From the cell containing the given text, extract its center point as [x, y] coordinate. 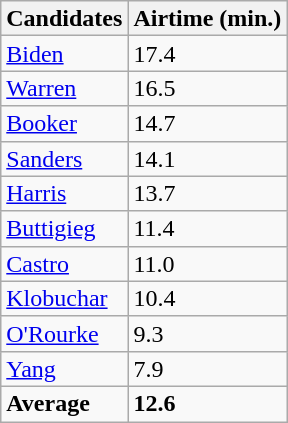
Average [64, 404]
9.3 [208, 334]
13.7 [208, 194]
Harris [64, 194]
14.7 [208, 124]
16.5 [208, 88]
Airtime (min.) [208, 18]
Castro [64, 264]
Warren [64, 88]
Booker [64, 124]
10.4 [208, 298]
17.4 [208, 54]
Candidates [64, 18]
Yang [64, 368]
7.9 [208, 368]
Klobuchar [64, 298]
Sanders [64, 158]
11.0 [208, 264]
Biden [64, 54]
O'Rourke [64, 334]
11.4 [208, 228]
14.1 [208, 158]
12.6 [208, 404]
Buttigieg [64, 228]
